Find where the given text appears and provide that cell's center as (X, Y) coordinate. 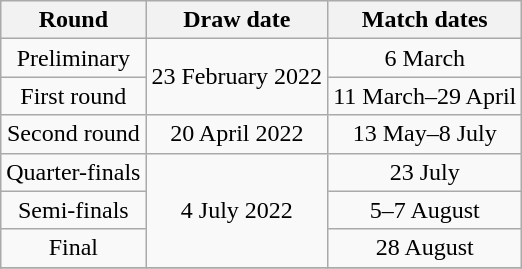
Quarter-finals (74, 172)
6 March (425, 58)
Second round (74, 134)
Match dates (425, 20)
11 March–29 April (425, 96)
4 July 2022 (237, 210)
13 May–8 July (425, 134)
23 July (425, 172)
23 February 2022 (237, 77)
Preliminary (74, 58)
Round (74, 20)
Semi-finals (74, 210)
First round (74, 96)
Final (74, 248)
5–7 August (425, 210)
Draw date (237, 20)
20 April 2022 (237, 134)
28 August (425, 248)
